Pinpoint the cell where the given text exists, returning its [X, Y] midpoint coordinate. 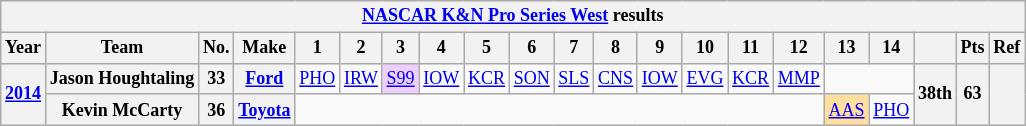
Ref [1007, 48]
SLS [574, 78]
MMP [798, 78]
8 [616, 48]
Team [122, 48]
11 [751, 48]
IRW [362, 78]
7 [574, 48]
S99 [400, 78]
36 [216, 110]
SON [532, 78]
NASCAR K&N Pro Series West results [513, 16]
14 [892, 48]
33 [216, 78]
13 [846, 48]
10 [705, 48]
6 [532, 48]
EVG [705, 78]
Toyota [264, 110]
4 [442, 48]
AAS [846, 110]
Pts [972, 48]
12 [798, 48]
Jason Houghtaling [122, 78]
1 [318, 48]
63 [972, 94]
CNS [616, 78]
Ford [264, 78]
38th [936, 94]
2 [362, 48]
Year [24, 48]
3 [400, 48]
Make [264, 48]
2014 [24, 94]
No. [216, 48]
9 [660, 48]
Kevin McCarty [122, 110]
5 [487, 48]
